Capture the cell that displays the provided text and extract its (x, y) central coordinate. 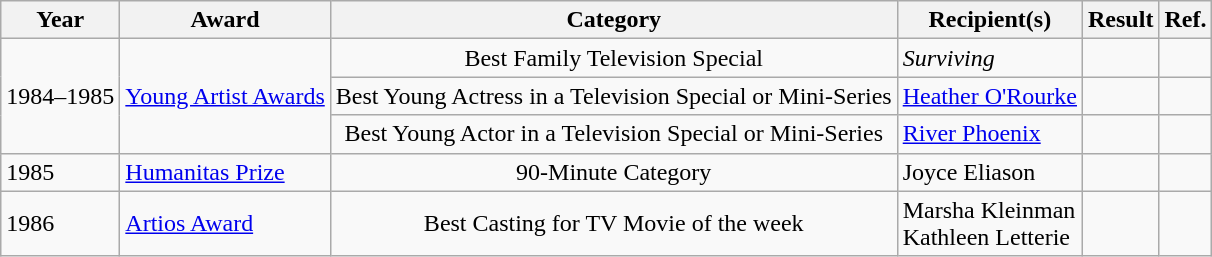
Category (614, 20)
Ref. (1186, 20)
1986 (60, 224)
1984–1985 (60, 96)
Year (60, 20)
Best Young Actress in a Television Special or Mini-Series (614, 96)
Artios Award (225, 224)
Result (1121, 20)
1985 (60, 172)
Marsha KleinmanKathleen Letterie (990, 224)
Best Young Actor in a Television Special or Mini-Series (614, 134)
Heather O'Rourke (990, 96)
Young Artist Awards (225, 96)
90-Minute Category (614, 172)
Humanitas Prize (225, 172)
Best Family Television Special (614, 58)
Surviving (990, 58)
Joyce Eliason (990, 172)
Award (225, 20)
Recipient(s) (990, 20)
Best Casting for TV Movie of the week (614, 224)
River Phoenix (990, 134)
